Return [X, Y] of the center of cell containing provided text 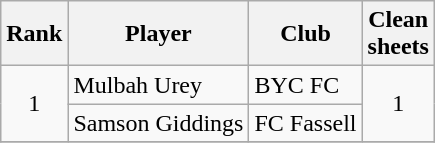
Mulbah Urey [158, 85]
FC Fassell [306, 123]
BYC FC [306, 85]
Samson Giddings [158, 123]
Club [306, 34]
Rank [34, 34]
Player [158, 34]
Cleansheets [398, 34]
